Determine the (X, Y) coordinate at the center of the cell enclosing the given text.  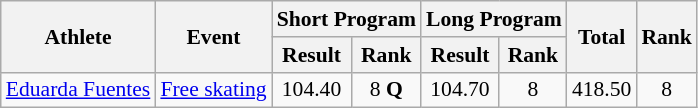
Athlete (78, 36)
Total (602, 36)
Short Program (346, 19)
104.70 (460, 90)
8 Q (386, 90)
104.40 (312, 90)
418.50 (602, 90)
Free skating (213, 90)
Event (213, 36)
Long Program (494, 19)
Eduarda Fuentes (78, 90)
